For the text-containing cell, return its midpoint in (X, Y) coordinate format. 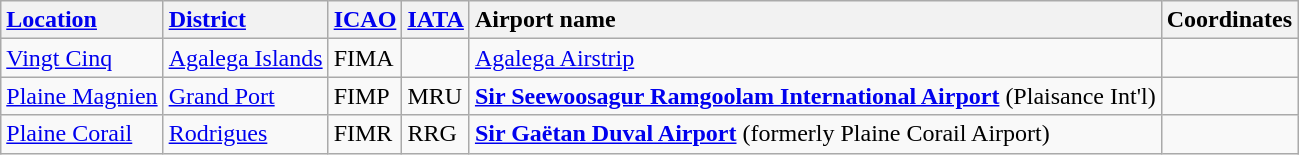
Agalega Airstrip (815, 58)
FIMA (365, 58)
Plaine Corail (82, 134)
District (246, 20)
Agalega Islands (246, 58)
MRU (436, 96)
Grand Port (246, 96)
Rodrigues (246, 134)
Sir Seewoosagur Ramgoolam International Airport (Plaisance Int'l) (815, 96)
FIMP (365, 96)
Sir Gaëtan Duval Airport (formerly Plaine Corail Airport) (815, 134)
RRG (436, 134)
Plaine Magnien (82, 96)
Airport name (815, 20)
FIMR (365, 134)
Coordinates (1229, 20)
ICAO (365, 20)
Vingt Cinq (82, 58)
Location (82, 20)
IATA (436, 20)
